Find where the given text appears and provide that cell's center as (X, Y) coordinate. 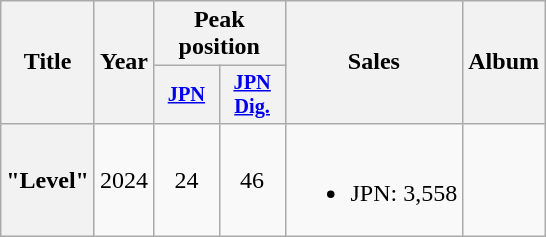
Year (124, 62)
JPNDig. (252, 95)
Sales (374, 62)
2024 (124, 180)
Peakposition (220, 34)
46 (252, 180)
Album (504, 62)
Title (48, 62)
JPN: 3,558 (374, 180)
JPN (187, 95)
"Level" (48, 180)
24 (187, 180)
